Find where the given text appears and provide that cell's center as (X, Y) coordinate. 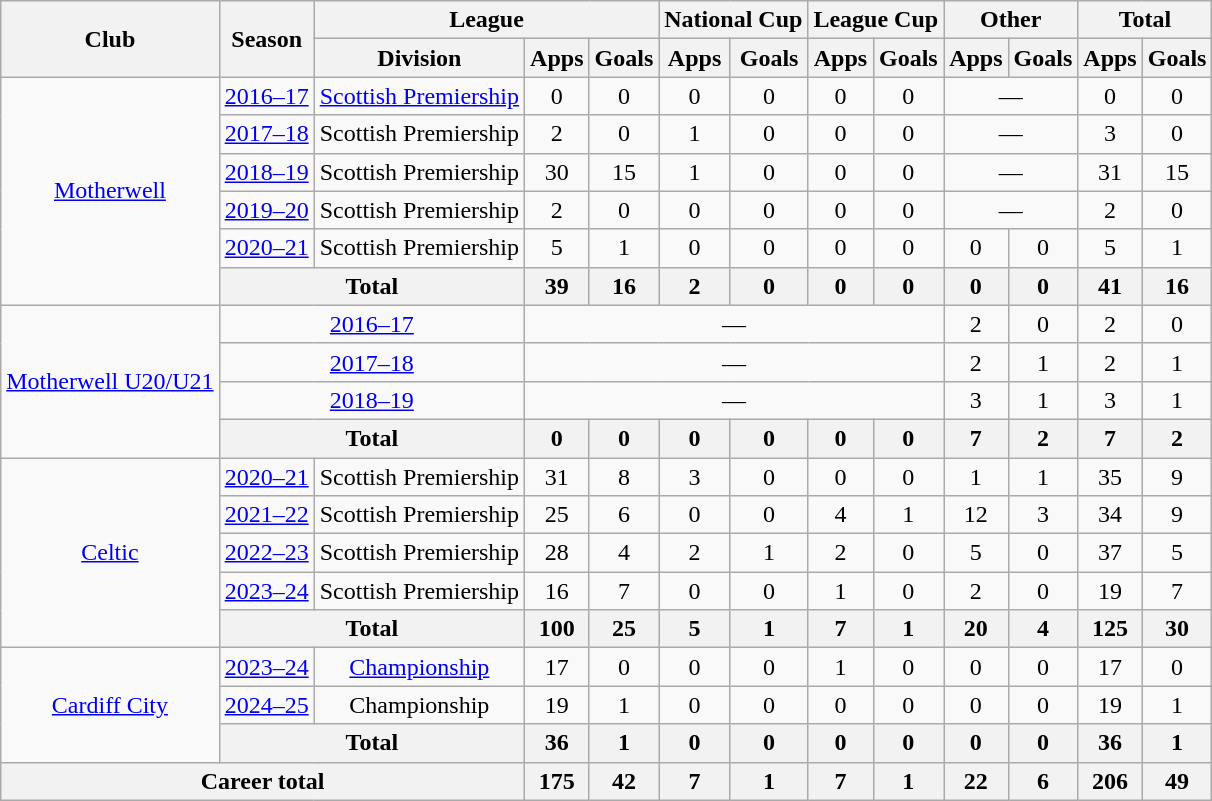
2019–20 (266, 210)
Other (1011, 20)
35 (1110, 477)
Season (266, 39)
175 (557, 781)
League (486, 20)
41 (1110, 286)
Motherwell U20/U21 (110, 381)
100 (557, 629)
8 (624, 477)
39 (557, 286)
Cardiff City (110, 705)
Club (110, 39)
2021–22 (266, 515)
2022–23 (266, 553)
League Cup (876, 20)
Motherwell (110, 191)
Career total (263, 781)
12 (976, 515)
20 (976, 629)
22 (976, 781)
2024–25 (266, 705)
National Cup (734, 20)
34 (1110, 515)
37 (1110, 553)
49 (1177, 781)
28 (557, 553)
42 (624, 781)
206 (1110, 781)
125 (1110, 629)
Celtic (110, 553)
Division (419, 58)
